Find where the given text appears and provide that cell's center as [x, y] coordinate. 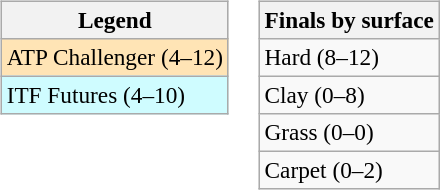
ATP Challenger (4–12) [114, 57]
ITF Futures (4–10) [114, 95]
Hard (8–12) [349, 57]
Carpet (0–2) [349, 171]
Legend [114, 20]
Grass (0–0) [349, 133]
Finals by surface [349, 20]
Clay (0–8) [349, 95]
